Output the (x, y) coordinate of the center of the cell containing the given text.  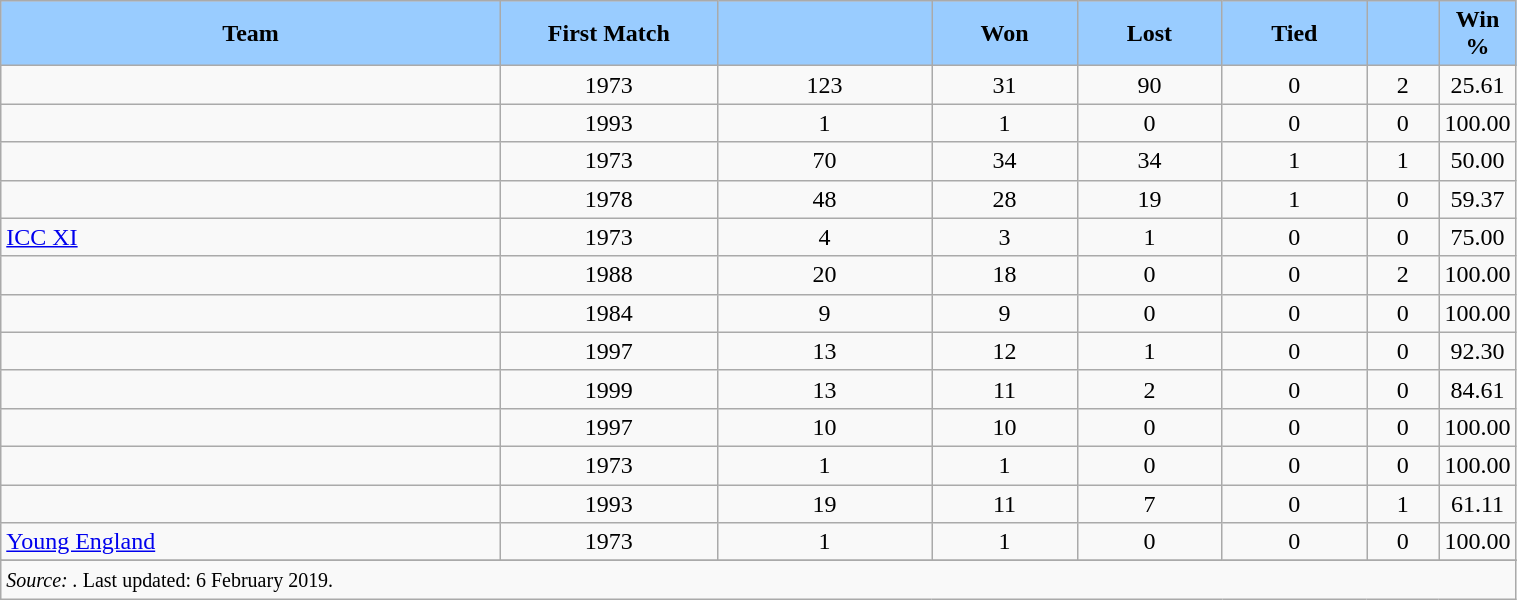
25.61 (1478, 85)
123 (824, 85)
Won (1004, 34)
1984 (608, 313)
Team (251, 34)
1999 (608, 389)
First Match (608, 34)
31 (1004, 85)
92.30 (1478, 351)
90 (1150, 85)
ICC XI (251, 237)
18 (1004, 275)
75.00 (1478, 237)
84.61 (1478, 389)
20 (824, 275)
59.37 (1478, 199)
61.11 (1478, 503)
Tied (1294, 34)
Win % (1478, 34)
Young England (251, 542)
70 (824, 161)
48 (824, 199)
1978 (608, 199)
4 (824, 237)
7 (1150, 503)
12 (1004, 351)
Lost (1150, 34)
1988 (608, 275)
28 (1004, 199)
50.00 (1478, 161)
3 (1004, 237)
Source: . Last updated: 6 February 2019. (758, 580)
